Provide the (X, Y) coordinate of the cell's center where the given text is located.  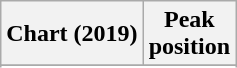
Peakposition (189, 34)
Chart (2019) (72, 34)
